Find where the given text appears and provide that cell's center as (x, y) coordinate. 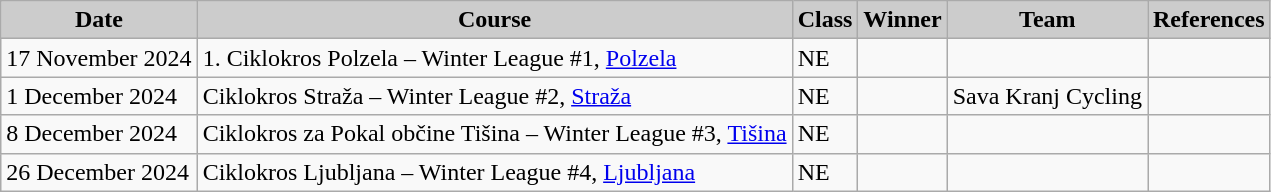
References (1210, 20)
Ciklokros Ljubljana – Winter League #4, Ljubljana (494, 172)
1. Ciklokros Polzela – Winter League #1, Polzela (494, 58)
Winner (902, 20)
Sava Kranj Cycling (1047, 96)
Date (99, 20)
Class (825, 20)
8 December 2024 (99, 134)
1 December 2024 (99, 96)
Ciklokros za Pokal občine Tišina – Winter League #3, Tišina (494, 134)
Course (494, 20)
17 November 2024 (99, 58)
Ciklokros Straža – Winter League #2, Straža (494, 96)
Team (1047, 20)
26 December 2024 (99, 172)
